Pinpoint the cell where the given text exists, returning its (x, y) midpoint coordinate. 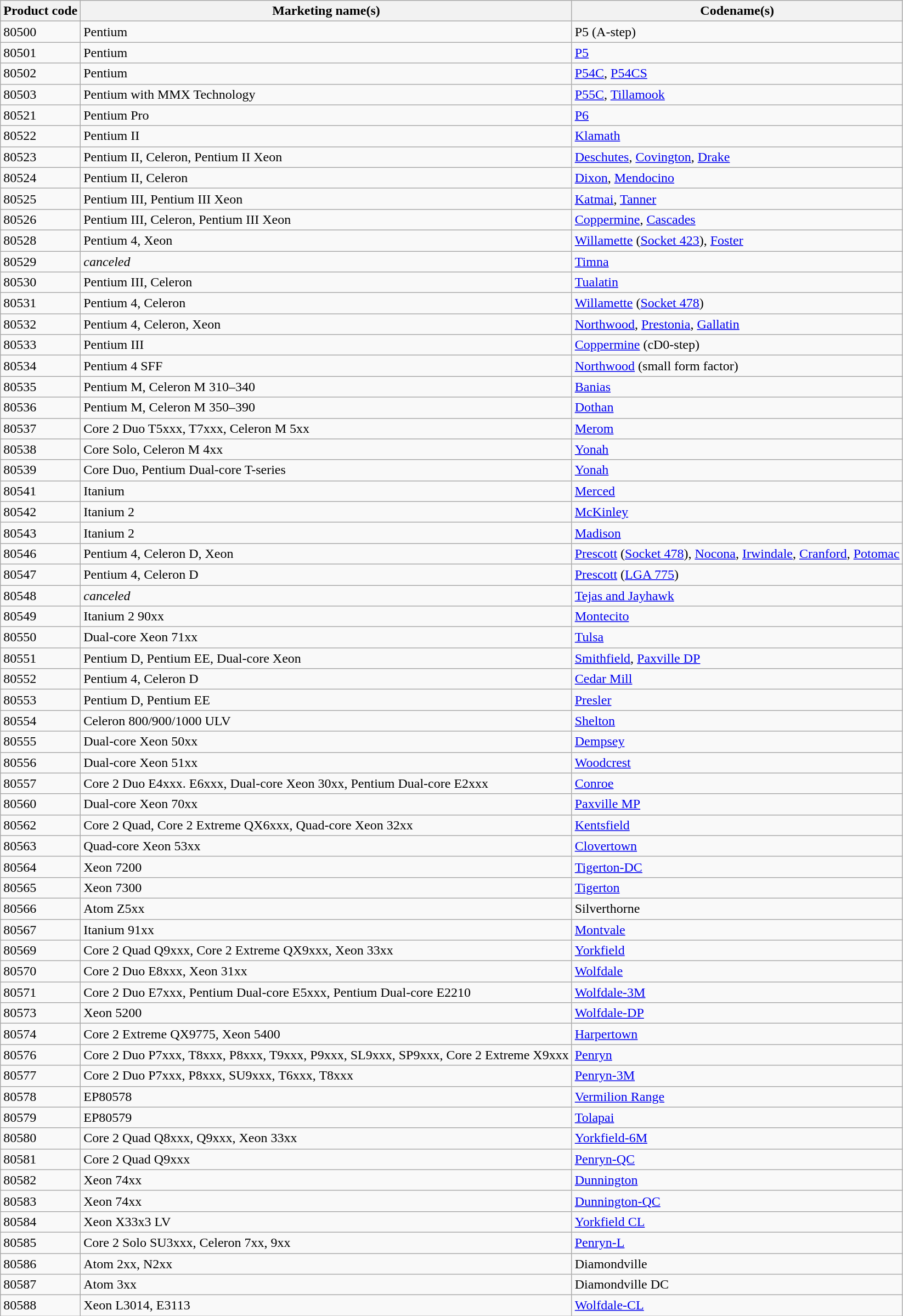
80580 (41, 1138)
Marketing name(s) (326, 11)
80569 (41, 951)
Core 2 Duo E4xxx. E6xxx, Dual-core Xeon 30xx, Pentium Dual-core E2xxx (326, 783)
80541 (41, 491)
80574 (41, 1034)
Dual-core Xeon 50xx (326, 742)
Diamondville DC (737, 1285)
McKinley (737, 512)
80582 (41, 1180)
Wolfdale (737, 972)
Xeon 7200 (326, 867)
80546 (41, 553)
Pentium II, Celeron (326, 178)
80533 (41, 345)
Xeon 5200 (326, 1013)
80555 (41, 742)
Xeon X33x3 LV (326, 1222)
80524 (41, 178)
Kentsfield (737, 825)
Tejas and Jayhawk (737, 595)
Coppermine (cD0-step) (737, 345)
80566 (41, 908)
Penryn-3M (737, 1076)
80543 (41, 533)
Penryn (737, 1055)
80573 (41, 1013)
Pentium III, Celeron (326, 283)
Prescott (Socket 478), Nocona, Irwindale, Cranford, Potomac (737, 553)
80556 (41, 763)
80528 (41, 240)
Pentium 4, Celeron, Xeon (326, 324)
80571 (41, 992)
80550 (41, 637)
Core 2 Duo E7xxx, Pentium Dual-core E5xxx, Pentium Dual-core E2210 (326, 992)
Quad-core Xeon 53xx (326, 846)
80552 (41, 679)
Dunnington-QC (737, 1201)
80500 (41, 32)
P6 (737, 115)
80530 (41, 283)
Tolapai (737, 1117)
Wolfdale-3M (737, 992)
Itanium 2 90xx (326, 617)
80529 (41, 262)
Banias (737, 387)
Willamette (Socket 478) (737, 303)
Pentium M, Celeron M 310–340 (326, 387)
Penryn-L (737, 1242)
Core 2 Solo SU3xxx, Celeron 7xx, 9xx (326, 1242)
Core Solo, Celeron M 4xx (326, 449)
Yorkfield (737, 951)
Coppermine, Cascades (737, 219)
Silverthorne (737, 908)
Smithfield, Paxville DP (737, 658)
Merom (737, 428)
Wolfdale-CL (737, 1306)
80551 (41, 658)
Wolfdale-DP (737, 1013)
Pentium 4, Xeon (326, 240)
80534 (41, 366)
Presler (737, 700)
80577 (41, 1076)
Core 2 Quad, Core 2 Extreme QX6xxx, Quad-core Xeon 32xx (326, 825)
Katmai, Tanner (737, 199)
Pentium II (326, 136)
Itanium 91xx (326, 930)
Pentium III, Celeron, Pentium III Xeon (326, 219)
Tigerton (737, 888)
Prescott (LGA 775) (737, 574)
Dual-core Xeon 51xx (326, 763)
Atom 2xx, N2xx (326, 1263)
80560 (41, 804)
P54C, P54CS (737, 74)
Pentium 4, Celeron (326, 303)
80531 (41, 303)
P55C, Tillamook (737, 94)
80567 (41, 930)
80502 (41, 74)
80521 (41, 115)
Vermilion Range (737, 1097)
Paxville MP (737, 804)
Diamondville (737, 1263)
Pentium 4, Celeron D, Xeon (326, 553)
Tualatin (737, 283)
Dunnington (737, 1180)
80536 (41, 408)
80525 (41, 199)
80535 (41, 387)
Tigerton-DC (737, 867)
Atom Z5xx (326, 908)
Dual-core Xeon 71xx (326, 637)
Conroe (737, 783)
Xeon L3014, E3113 (326, 1306)
Codename(s) (737, 11)
Tulsa (737, 637)
Pentium 4 SFF (326, 366)
Dempsey (737, 742)
80570 (41, 972)
80538 (41, 449)
Dothan (737, 408)
Core 2 Quad Q8xxx, Q9xxx, Xeon 33xx (326, 1138)
80526 (41, 219)
Pentium Pro (326, 115)
Pentium M, Celeron M 350–390 (326, 408)
80522 (41, 136)
P5 (A-step) (737, 32)
Core 2 Extreme QX9775, Xeon 5400 (326, 1034)
Woodcrest (737, 763)
P5 (737, 53)
80578 (41, 1097)
Core 2 Quad Q9xxx (326, 1159)
Core Duo, Pentium Dual-core T-series (326, 470)
80584 (41, 1222)
80532 (41, 324)
Product code (41, 11)
80557 (41, 783)
Core 2 Duo T5xxx, T7xxx, Celeron M 5xx (326, 428)
80576 (41, 1055)
Clovertown (737, 846)
80548 (41, 595)
80554 (41, 721)
Yorkfield CL (737, 1222)
80579 (41, 1117)
Madison (737, 533)
Itanium (326, 491)
Core 2 Duo P7xxx, P8xxx, SU9xxx, T6xxx, T8xxx (326, 1076)
Pentium III (326, 345)
EP80579 (326, 1117)
Core 2 Duo E8xxx, Xeon 31xx (326, 972)
80562 (41, 825)
80564 (41, 867)
80539 (41, 470)
80565 (41, 888)
80588 (41, 1306)
Core 2 Quad Q9xxx, Core 2 Extreme QX9xxx, Xeon 33xx (326, 951)
Pentium D, Pentium EE (326, 700)
80563 (41, 846)
Pentium III, Pentium III Xeon (326, 199)
Deschutes, Covington, Drake (737, 157)
Core 2 Duo P7xxx, T8xxx, P8xxx, T9xxx, P9xxx, SL9xxx, SP9xxx, Core 2 Extreme X9xxx (326, 1055)
Montvale (737, 930)
Merced (737, 491)
Willamette (Socket 423), Foster (737, 240)
Shelton (737, 721)
80583 (41, 1201)
Celeron 800/900/1000 ULV (326, 721)
Montecito (737, 617)
80501 (41, 53)
80549 (41, 617)
80547 (41, 574)
Timna (737, 262)
Pentium D, Pentium EE, Dual-core Xeon (326, 658)
80585 (41, 1242)
Cedar Mill (737, 679)
80587 (41, 1285)
EP80578 (326, 1097)
Penryn-QC (737, 1159)
80553 (41, 700)
80586 (41, 1263)
80523 (41, 157)
Yorkfield-6M (737, 1138)
Northwood (small form factor) (737, 366)
Northwood, Prestonia, Gallatin (737, 324)
Dual-core Xeon 70xx (326, 804)
Harpertown (737, 1034)
Pentium with MMX Technology (326, 94)
Xeon 7300 (326, 888)
Pentium II, Celeron, Pentium II Xeon (326, 157)
80537 (41, 428)
Atom 3xx (326, 1285)
80542 (41, 512)
Klamath (737, 136)
80581 (41, 1159)
Dixon, Mendocino (737, 178)
80503 (41, 94)
